Find where the given text appears and provide that cell's center as [x, y] coordinate. 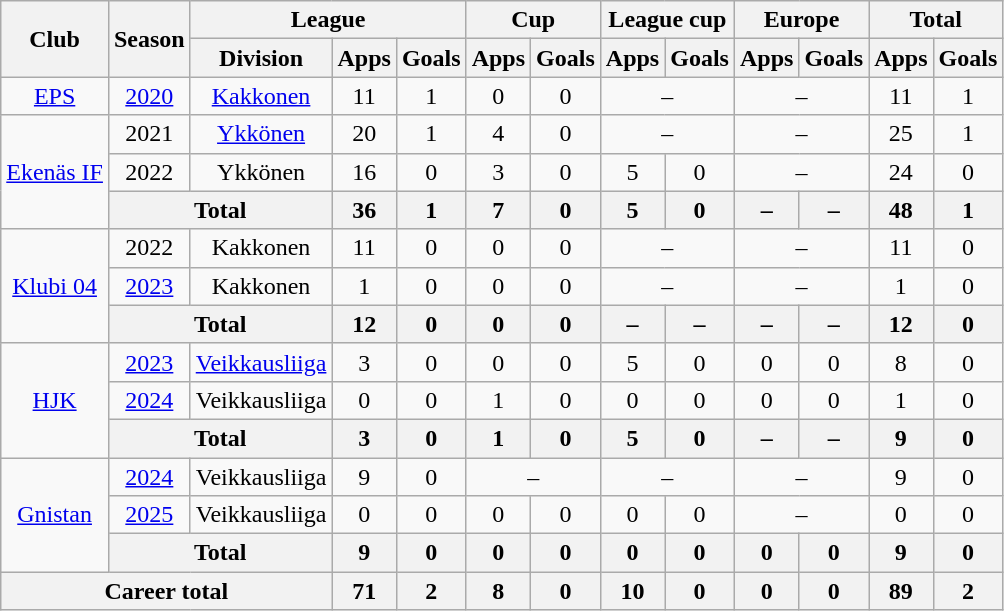
2021 [149, 134]
4 [498, 134]
89 [901, 591]
Cup [533, 20]
Europe [801, 20]
24 [901, 172]
Season [149, 39]
Gnistan [55, 515]
2025 [149, 515]
2020 [149, 96]
EPS [55, 96]
Club [55, 39]
10 [632, 591]
HJK [55, 400]
48 [901, 210]
Career total [166, 591]
Division [261, 58]
Klubi 04 [55, 286]
71 [364, 591]
36 [364, 210]
League [328, 20]
16 [364, 172]
League cup [667, 20]
Ekenäs IF [55, 172]
25 [901, 134]
7 [498, 210]
20 [364, 134]
